Return [X, Y] of the center of cell containing provided text 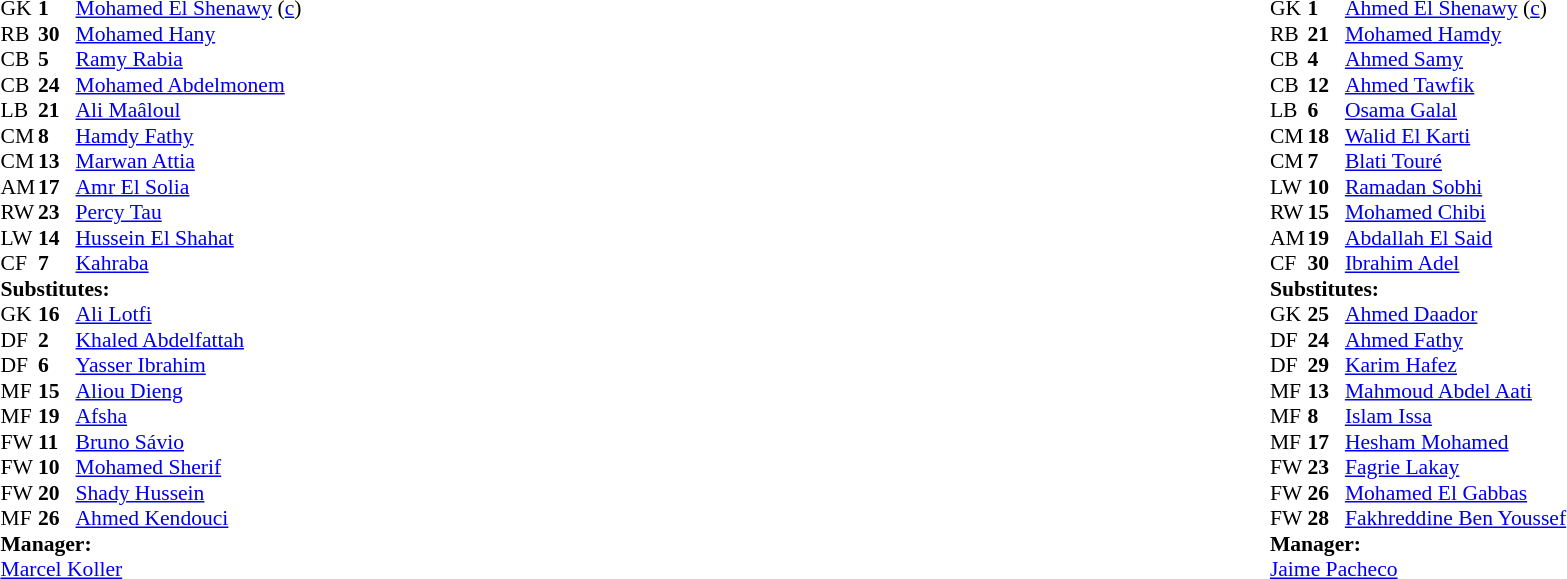
Ramy Rabia [189, 59]
Hamdy Fathy [189, 136]
Hesham Mohamed [1456, 442]
Mohamed Chibi [1456, 213]
Walid El Karti [1456, 136]
Karim Hafez [1456, 365]
Afsha [189, 417]
5 [57, 59]
Mohamed Hamdy [1456, 34]
Marwan Attia [189, 161]
11 [57, 442]
14 [57, 238]
Ibrahim Adel [1456, 263]
Ahmed Fathy [1456, 340]
Ahmed Daador [1456, 315]
28 [1326, 519]
Shady Hussein [189, 493]
Mohamed Sherif [189, 467]
Mahmoud Abdel Aati [1456, 391]
Fakhreddine Ben Youssef [1456, 519]
Hussein El Shahat [189, 238]
Ahmed Kendouci [189, 519]
Osama Galal [1456, 111]
18 [1326, 136]
Percy Tau [189, 213]
Islam Issa [1456, 417]
Ramadan Sobhi [1456, 187]
Kahraba [189, 263]
Abdallah El Said [1456, 238]
Ali Lotfi [189, 315]
Amr El Solia [189, 187]
Yasser Ibrahim [189, 365]
Aliou Dieng [189, 391]
20 [57, 493]
29 [1326, 365]
Ahmed Samy [1456, 59]
Bruno Sávio [189, 442]
2 [57, 340]
16 [57, 315]
Mohamed El Gabbas [1456, 493]
Mohamed Hany [189, 34]
Ahmed Tawfik [1456, 85]
Ali Maâloul [189, 111]
4 [1326, 59]
Mohamed Abdelmonem [189, 85]
25 [1326, 315]
12 [1326, 85]
Blati Touré [1456, 161]
Fagrie Lakay [1456, 467]
Khaled Abdelfattah [189, 340]
